Return the [x, y] coordinate for the center point of the cell that contains the specified text.  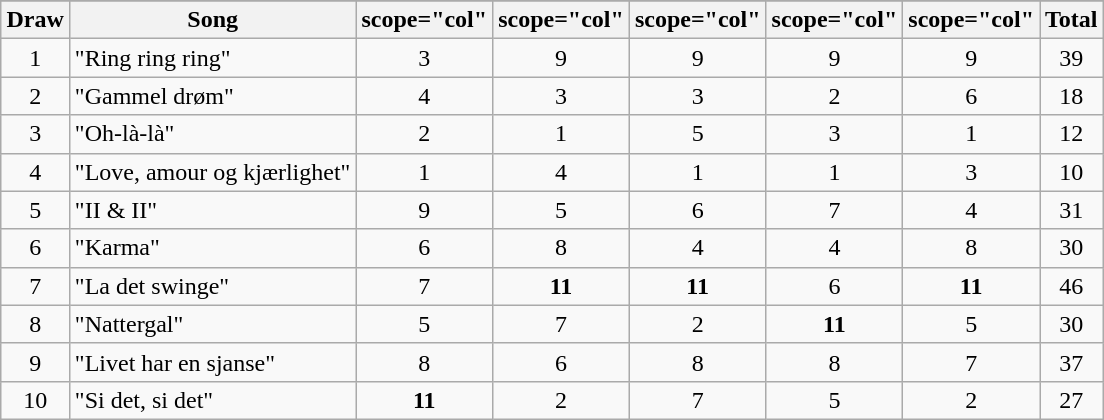
"Karma" [212, 248]
"Livet har en sjanse" [212, 362]
18 [1072, 96]
27 [1072, 400]
"Si det, si det" [212, 400]
37 [1072, 362]
"Nattergal" [212, 324]
12 [1072, 134]
"Gammel drøm" [212, 96]
"Love, amour og kjærlighet" [212, 172]
31 [1072, 210]
"La det swinge" [212, 286]
"II & II" [212, 210]
"Ring ring ring" [212, 58]
"Oh-là-là" [212, 134]
Total [1072, 20]
39 [1072, 58]
Draw [35, 20]
46 [1072, 286]
Song [212, 20]
